Output the [X, Y] coordinate of the center of the cell containing the given text.  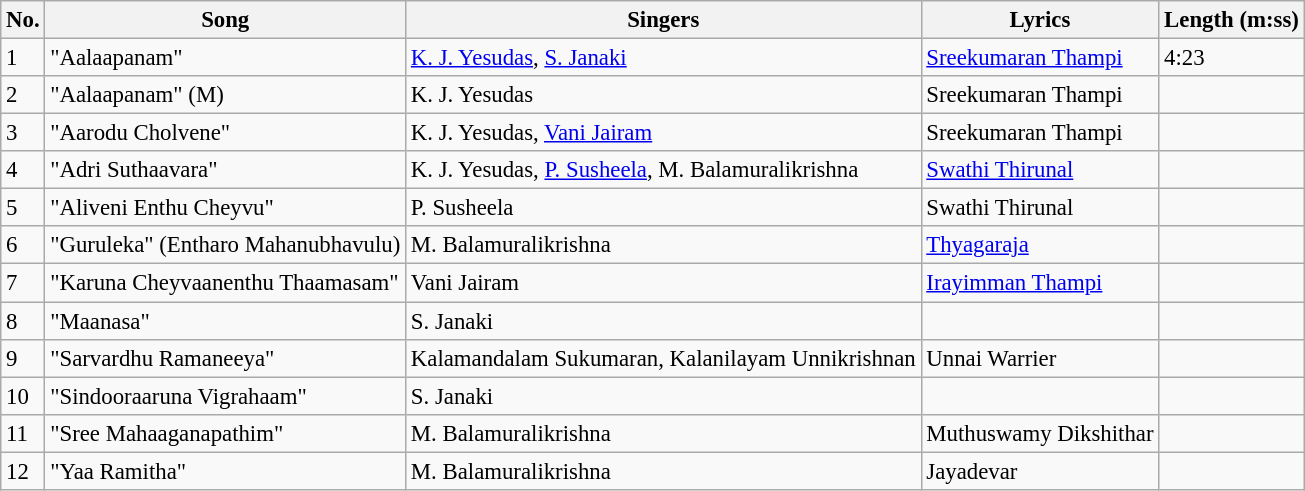
4:23 [1232, 58]
8 [23, 321]
3 [23, 133]
9 [23, 358]
K. J. Yesudas, S. Janaki [664, 58]
Kalamandalam Sukumaran, Kalanilayam Unnikrishnan [664, 358]
"Maanasa" [226, 321]
K. J. Yesudas, P. Susheela, M. Balamuralikrishna [664, 170]
1 [23, 58]
"Aarodu Cholvene" [226, 133]
Lyrics [1040, 20]
P. Susheela [664, 208]
Singers [664, 20]
2 [23, 95]
"Sarvardhu Ramaneeya" [226, 358]
No. [23, 20]
10 [23, 396]
"Yaa Ramitha" [226, 471]
5 [23, 208]
7 [23, 283]
"Aliveni Enthu Cheyvu" [226, 208]
Length (m:ss) [1232, 20]
11 [23, 433]
"Adri Suthaavara" [226, 170]
"Aalaapanam" (M) [226, 95]
Unnai Warrier [1040, 358]
Vani Jairam [664, 283]
Muthuswamy Dikshithar [1040, 433]
12 [23, 471]
4 [23, 170]
"Sree Mahaaganapathim" [226, 433]
K. J. Yesudas, Vani Jairam [664, 133]
Thyagaraja [1040, 245]
"Guruleka" (Entharo Mahanubhavulu) [226, 245]
6 [23, 245]
Irayimman Thampi [1040, 283]
K. J. Yesudas [664, 95]
"Karuna Cheyvaanenthu Thaamasam" [226, 283]
Song [226, 20]
Jayadevar [1040, 471]
"Aalaapanam" [226, 58]
"Sindooraaruna Vigrahaam" [226, 396]
